Determine the [x, y] coordinate at the center of the cell enclosing the given text.  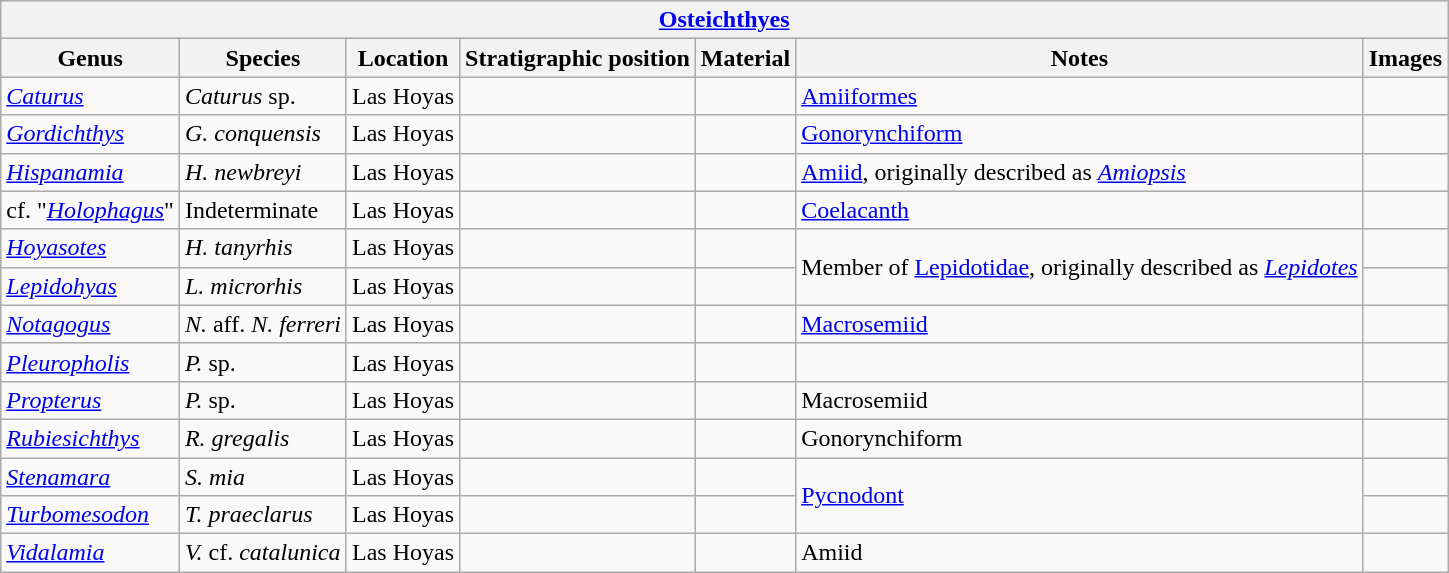
Member of Lepidotidae, originally described as Lepidotes [1080, 267]
Amiiformes [1080, 96]
H. tanyrhis [262, 248]
Rubiesichthys [90, 438]
Turbomesodon [90, 515]
V. cf. catalunica [262, 553]
Images [1405, 58]
Caturus [90, 96]
R. gregalis [262, 438]
Genus [90, 58]
Gordichthys [90, 134]
Coelacanth [1080, 210]
Lepidohyas [90, 286]
cf. "Holophagus" [90, 210]
Vidalamia [90, 553]
Amiid, originally described as Amiopsis [1080, 172]
Amiid [1080, 553]
Pleuropholis [90, 362]
Hispanamia [90, 172]
L. microrhis [262, 286]
Material [745, 58]
Location [402, 58]
Stenamara [90, 477]
Pycnodont [1080, 496]
Notagogus [90, 324]
Propterus [90, 400]
Notes [1080, 58]
Stratigraphic position [578, 58]
Caturus sp. [262, 96]
Hoyasotes [90, 248]
Osteichthyes [724, 20]
Indeterminate [262, 210]
H. newbreyi [262, 172]
G. conquensis [262, 134]
T. praeclarus [262, 515]
S. mia [262, 477]
N. aff. N. ferreri [262, 324]
Species [262, 58]
